Pinpoint the cell where the given text exists, returning its (X, Y) midpoint coordinate. 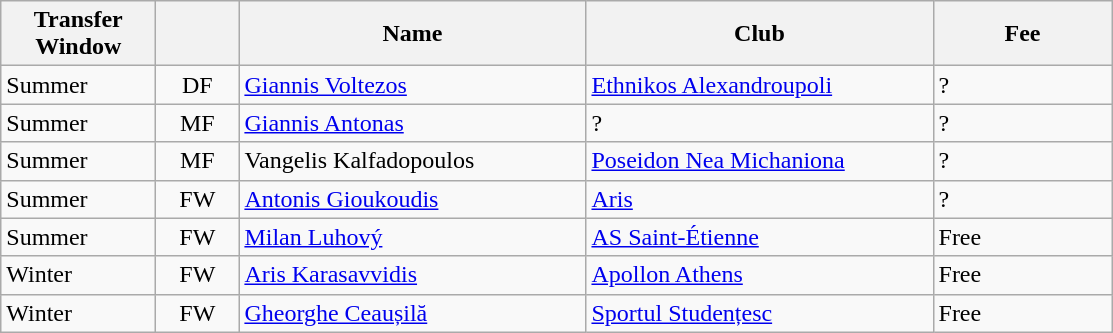
Gheorghe Ceaușilă (412, 313)
Antonis Gioukoudis (412, 199)
Transfer Window (78, 34)
DF (198, 85)
Name (412, 34)
Vangelis Kalfadopoulos (412, 161)
Giannis Antonas (412, 123)
Giannis Voltezos (412, 85)
Poseidon Nea Michaniona (760, 161)
Sportul Studențesc (760, 313)
Club (760, 34)
AS Saint-Étienne (760, 237)
Aris Karasavvidis (412, 275)
Apollon Athens (760, 275)
Fee (1022, 34)
Ethnikos Alexandroupoli (760, 85)
Milan Luhový (412, 237)
Aris (760, 199)
